Locate the cell with the specified text and output its [x, y] center coordinate. 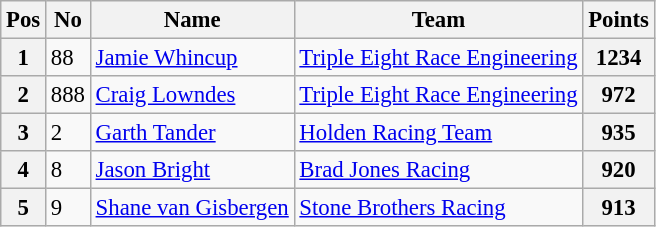
1 [24, 58]
8 [68, 170]
3 [24, 133]
Craig Lowndes [192, 95]
5 [24, 208]
913 [618, 208]
972 [618, 95]
9 [68, 208]
Team [438, 20]
Points [618, 20]
88 [68, 58]
Pos [24, 20]
Jamie Whincup [192, 58]
Garth Tander [192, 133]
Stone Brothers Racing [438, 208]
Jason Bright [192, 170]
4 [24, 170]
888 [68, 95]
Holden Racing Team [438, 133]
Shane van Gisbergen [192, 208]
920 [618, 170]
935 [618, 133]
1234 [618, 58]
Brad Jones Racing [438, 170]
No [68, 20]
Name [192, 20]
